Return [x, y] of the center of cell containing provided text 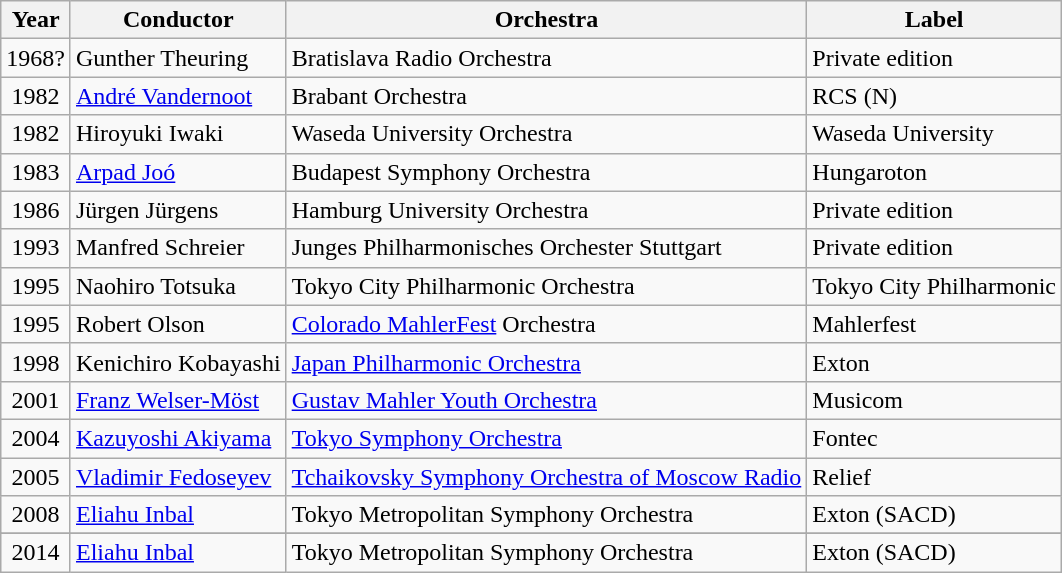
Franz Welser-Möst [178, 400]
Budapest Symphony Orchestra [546, 172]
Fontec [934, 438]
Year [36, 20]
Musicom [934, 400]
Robert Olson [178, 324]
2001 [36, 400]
Tchaikovsky Symphony Orchestra of Moscow Radio [546, 477]
Mahlerfest [934, 324]
2008 [36, 515]
Tokyo City Philharmonic [934, 286]
Gustav Mahler Youth Orchestra [546, 400]
Jürgen Jürgens [178, 210]
Brabant Orchestra [546, 96]
Tokyo Symphony Orchestra [546, 438]
1998 [36, 362]
Japan Philharmonic Orchestra [546, 362]
Kazuyoshi Akiyama [178, 438]
Manfred Schreier [178, 248]
1983 [36, 172]
Waseda University [934, 134]
2014 [36, 553]
RCS (N) [934, 96]
Exton [934, 362]
Relief [934, 477]
Conductor [178, 20]
Hamburg University Orchestra [546, 210]
1968? [36, 58]
1986 [36, 210]
Hungaroton [934, 172]
2005 [36, 477]
André Vandernoot [178, 96]
Naohiro Totsuka [178, 286]
Orchestra [546, 20]
Gunther Theuring [178, 58]
Bratislava Radio Orchestra [546, 58]
1993 [36, 248]
Tokyo City Philharmonic Orchestra [546, 286]
Hiroyuki Iwaki [178, 134]
Waseda University Orchestra [546, 134]
Colorado MahlerFest Orchestra [546, 324]
Label [934, 20]
Vladimir Fedoseyev [178, 477]
Kenichiro Kobayashi [178, 362]
Arpad Joó [178, 172]
Junges Philharmonisches Orchester Stuttgart [546, 248]
2004 [36, 438]
